Detect which cell encompasses the target text, then output its [x, y] center coordinate. 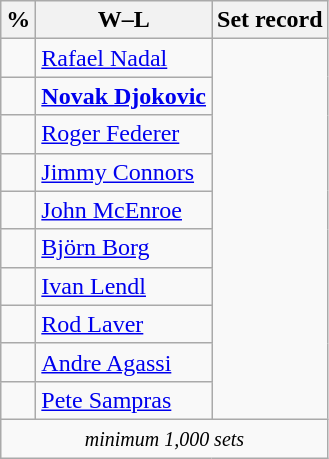
W–L [124, 20]
Andre Agassi [124, 362]
John McEnroe [124, 210]
% [18, 20]
Novak Djokovic [124, 96]
Jimmy Connors [124, 172]
Pete Sampras [124, 400]
Roger Federer [124, 134]
Ivan Lendl [124, 286]
Björn Borg [124, 248]
Set record [270, 20]
minimum 1,000 sets [164, 438]
Rod Laver [124, 324]
Rafael Nadal [124, 58]
